Capture the cell that displays the provided text and extract its (X, Y) central coordinate. 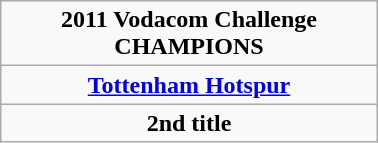
2011 Vodacom ChallengeCHAMPIONS (189, 34)
Tottenham Hotspur (189, 85)
2nd title (189, 123)
